Find where the given text appears and provide that cell's center as (x, y) coordinate. 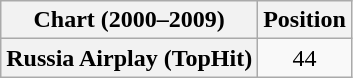
44 (305, 58)
Russia Airplay (TopHit) (130, 58)
Chart (2000–2009) (130, 20)
Position (305, 20)
